Return the [x, y] coordinate for the center point of the cell that contains the specified text.  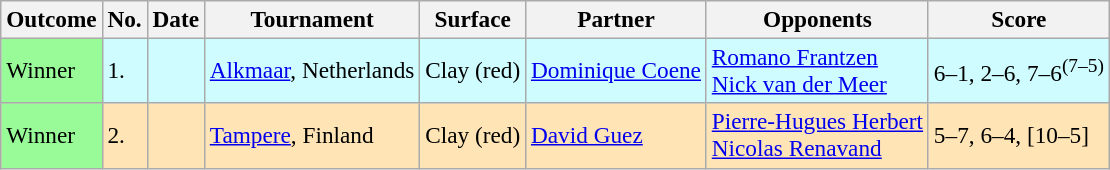
Score [1018, 19]
Dominique Coene [616, 70]
6–1, 2–6, 7–6(7–5) [1018, 70]
Date [176, 19]
Partner [616, 19]
David Guez [616, 136]
No. [124, 19]
Outcome [52, 19]
Tournament [312, 19]
Alkmaar, Netherlands [312, 70]
Romano Frantzen Nick van der Meer [817, 70]
1. [124, 70]
Surface [473, 19]
5–7, 6–4, [10–5] [1018, 136]
Opponents [817, 19]
Pierre-Hugues Herbert Nicolas Renavand [817, 136]
2. [124, 136]
Tampere, Finland [312, 136]
